For the text-containing cell, return its midpoint in (X, Y) coordinate format. 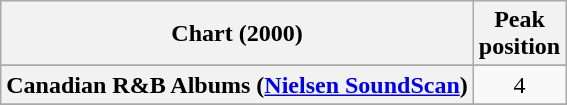
Peak position (519, 34)
Chart (2000) (238, 34)
Canadian R&B Albums (Nielsen SoundScan) (238, 85)
4 (519, 85)
